Capture the cell that displays the provided text and extract its [X, Y] central coordinate. 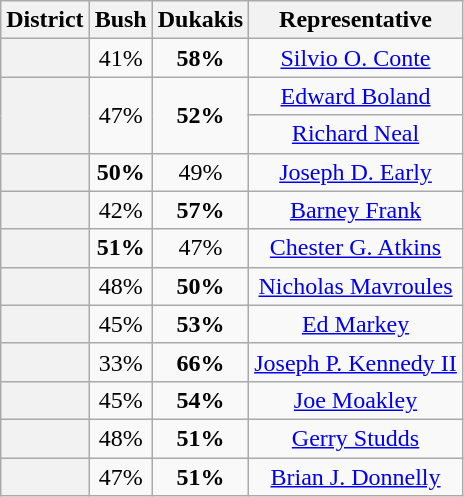
42% [120, 210]
49% [200, 172]
Chester G. Atkins [356, 248]
54% [200, 400]
52% [200, 115]
Joe Moakley [356, 400]
Joseph D. Early [356, 172]
Joseph P. Kennedy II [356, 362]
57% [200, 210]
53% [200, 324]
Brian J. Donnelly [356, 477]
66% [200, 362]
Barney Frank [356, 210]
41% [120, 58]
Bush [120, 20]
33% [120, 362]
Ed Markey [356, 324]
Edward Boland [356, 96]
District [45, 20]
Gerry Studds [356, 438]
58% [200, 58]
Richard Neal [356, 134]
Dukakis [200, 20]
Silvio O. Conte [356, 58]
Nicholas Mavroules [356, 286]
Representative [356, 20]
